Find where the given text appears and provide that cell's center as (x, y) coordinate. 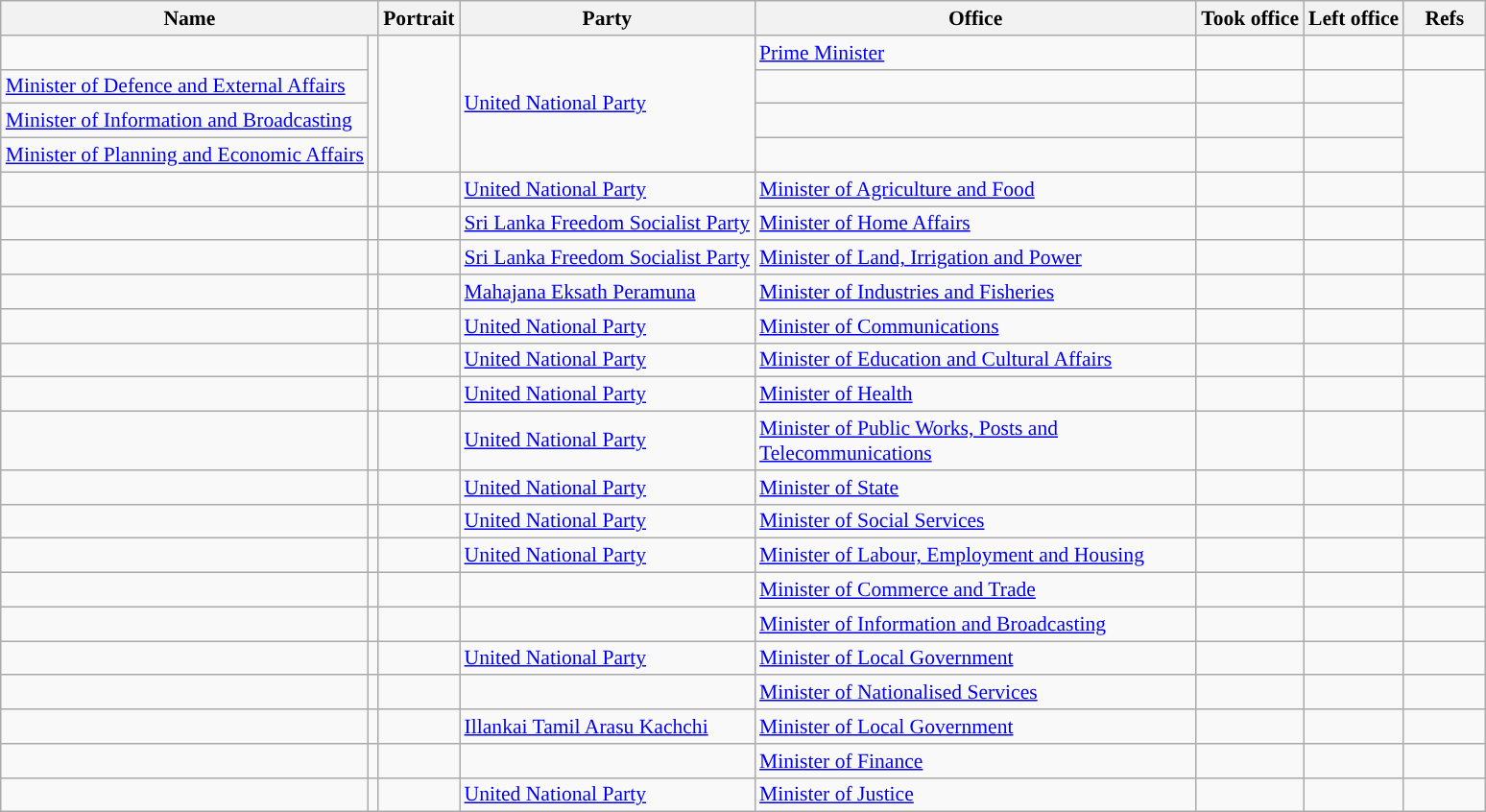
Minister of Justice (975, 795)
Minister of Industries and Fisheries (975, 292)
Left office (1354, 18)
Minister of Nationalised Services (975, 693)
Minister of Public Works, Posts and Telecommunications (975, 442)
Minister of Land, Irrigation and Power (975, 258)
Minister of Planning and Economic Affairs (184, 155)
Prime Minister (975, 53)
Refs (1444, 18)
Minister of Agriculture and Food (975, 189)
Illankai Tamil Arasu Kachchi (608, 727)
Minister of State (975, 488)
Minister of Home Affairs (975, 224)
Minister of Health (975, 394)
Took office (1250, 18)
Office (975, 18)
Party (608, 18)
Minister of Defence and External Affairs (184, 86)
Name (190, 18)
Portrait (419, 18)
Minister of Commerce and Trade (975, 590)
Minister of Finance (975, 761)
Minister of Labour, Employment and Housing (975, 556)
Minister of Social Services (975, 521)
Minister of Education and Cultural Affairs (975, 360)
Mahajana Eksath Peramuna (608, 292)
Minister of Communications (975, 326)
